Identify which cell holds the provided text, then report its (X, Y) central coordinate. 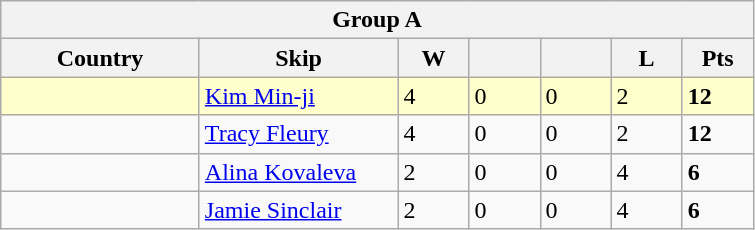
Country (100, 58)
Group A (377, 20)
Kim Min-ji (298, 96)
Pts (718, 58)
Skip (298, 58)
L (646, 58)
Tracy Fleury (298, 134)
W (434, 58)
Alina Kovaleva (298, 172)
Jamie Sinclair (298, 210)
